Scan for the cell matching the given text and deliver its (x, y) coordinate at center. 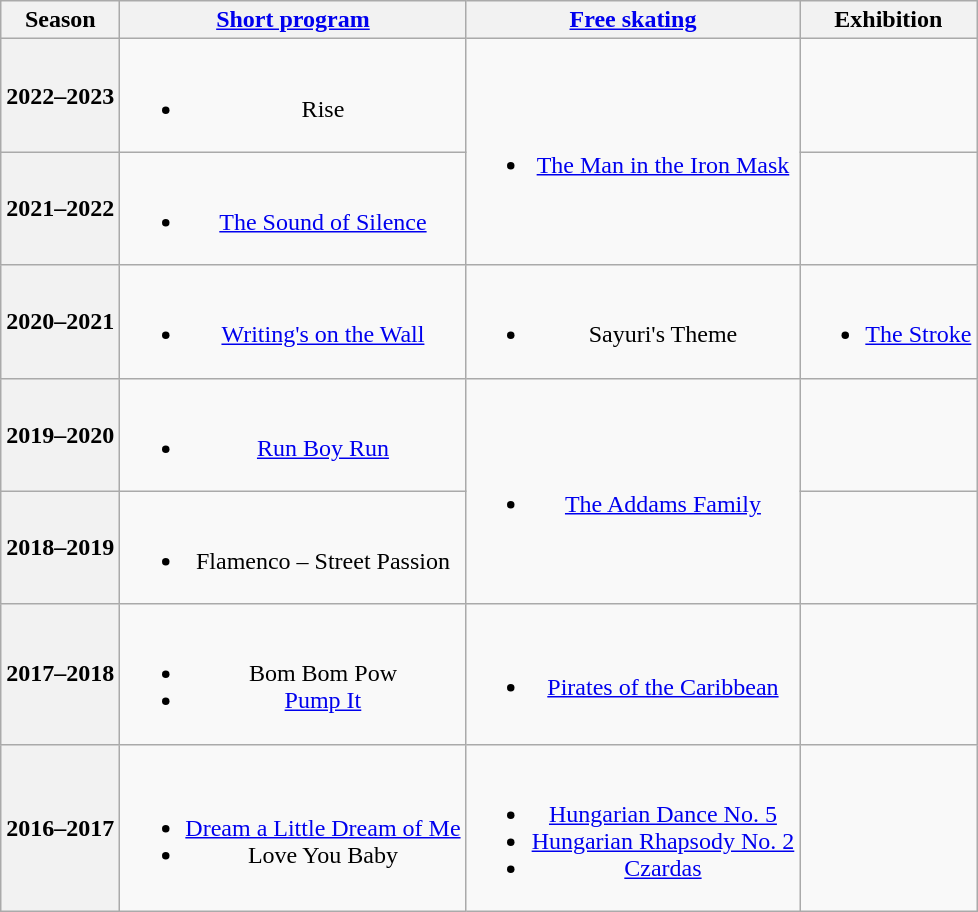
Pirates of the Caribbean (633, 674)
Bom Bom Pow Pump It (293, 674)
Hungarian Dance No. 5 Hungarian Rhapsody No. 2 Czardas (633, 828)
2021–2022 (60, 208)
The Addams Family (633, 491)
Sayuri's Theme (633, 322)
Free skating (633, 20)
The Sound of Silence (293, 208)
Rise (293, 96)
Exhibition (888, 20)
Short program (293, 20)
The Stroke (888, 322)
2017–2018 (60, 674)
Dream a Little Dream of Me Love You Baby (293, 828)
2019–2020 (60, 434)
Run Boy Run (293, 434)
2016–2017 (60, 828)
2018–2019 (60, 548)
The Man in the Iron Mask (633, 152)
Season (60, 20)
Flamenco – Street Passion (293, 548)
Writing's on the Wall (293, 322)
2020–2021 (60, 322)
2022–2023 (60, 96)
